Identify which cell holds the provided text, then report its [x, y] central coordinate. 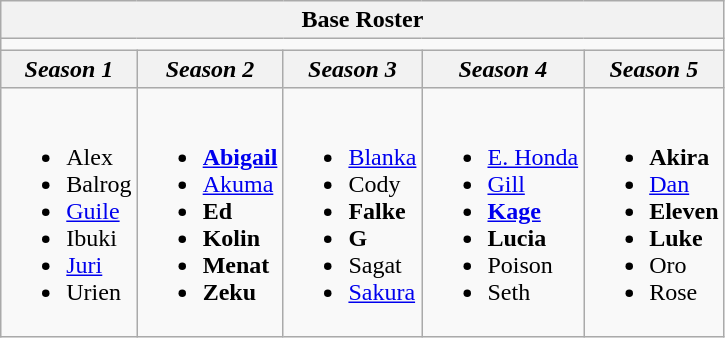
Season 2 [210, 69]
BlankaCodyFalkeGSagatSakura [352, 212]
E. HondaGillKageLuciaPoisonSeth [503, 212]
Season 5 [654, 69]
Season 1 [69, 69]
AbigailAkumaEdKolinMenatZeku [210, 212]
Season 3 [352, 69]
AkiraDanElevenLukeOroRose [654, 212]
Base Roster [362, 20]
AlexBalrogGuileIbukiJuriUrien [69, 212]
Season 4 [503, 69]
